Identify which cell holds the provided text, then report its (X, Y) central coordinate. 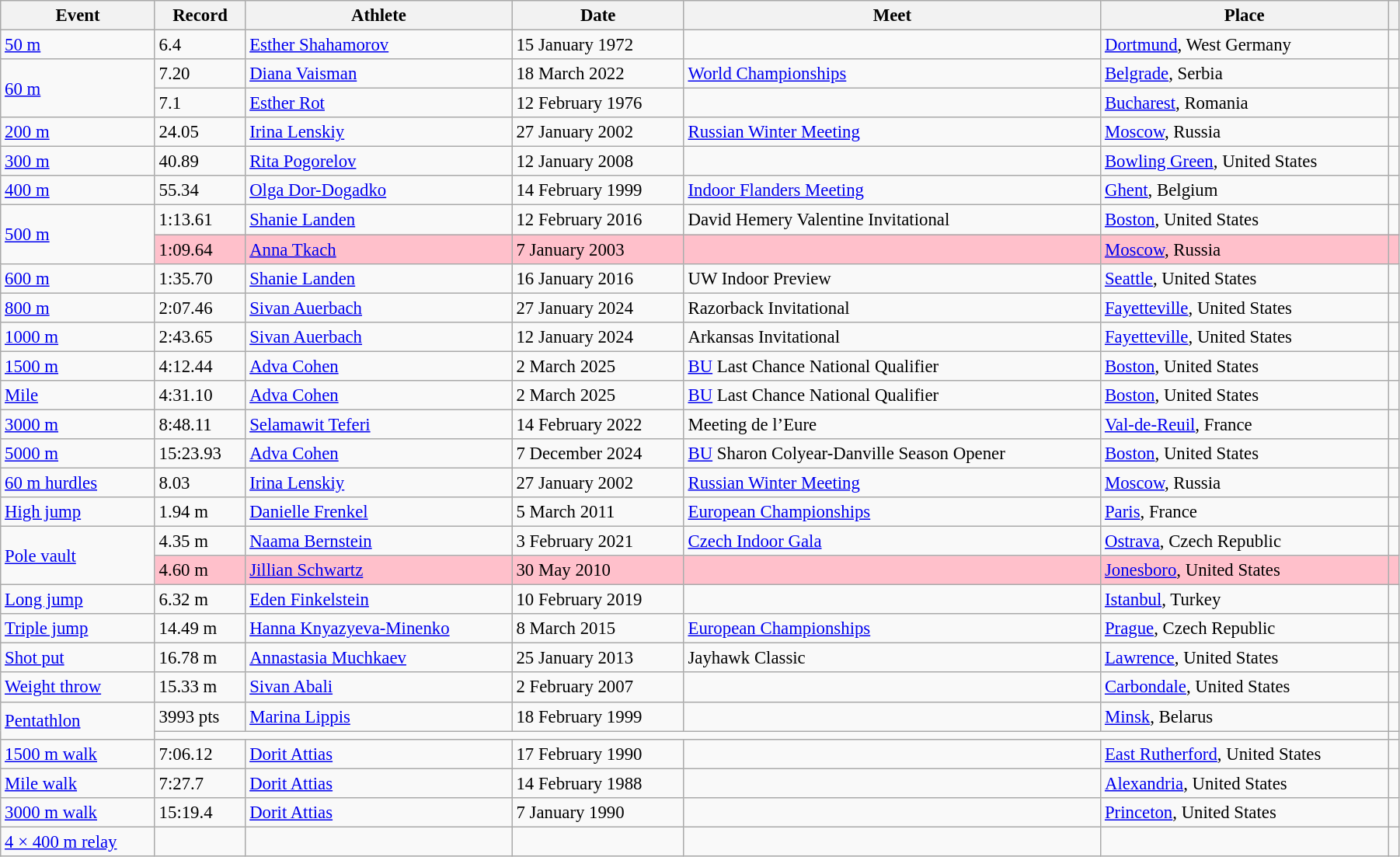
7 December 2024 (598, 454)
55.34 (200, 190)
600 m (78, 278)
3993 pts (200, 716)
Selamawit Teferi (379, 424)
6.4 (200, 45)
4.60 m (200, 570)
200 m (78, 132)
Mile (78, 395)
500 m (78, 235)
27 January 2024 (598, 308)
1:09.64 (200, 249)
15 January 1972 (598, 45)
4.35 m (200, 542)
5 March 2011 (598, 512)
Long jump (78, 600)
30 May 2010 (598, 570)
Mile walk (78, 783)
8.03 (200, 482)
1:13.61 (200, 220)
400 m (78, 190)
1500 m (78, 366)
16.78 m (200, 658)
Princeton, United States (1245, 813)
60 m (78, 89)
3000 m (78, 424)
2 February 2007 (598, 688)
Dortmund, West Germany (1245, 45)
Danielle Frenkel (379, 512)
25 January 2013 (598, 658)
Sivan Abali (379, 688)
15.33 m (200, 688)
16 January 2016 (598, 278)
12 January 2008 (598, 162)
1000 m (78, 336)
Shot put (78, 658)
BU Sharon Colyear-Danville Season Opener (892, 454)
Place (1245, 16)
Diana Vaisman (379, 74)
Weight throw (78, 688)
Istanbul, Turkey (1245, 600)
10 February 2019 (598, 600)
60 m hurdles (78, 482)
Ghent, Belgium (1245, 190)
5000 m (78, 454)
Indoor Flanders Meeting (892, 190)
1.94 m (200, 512)
Meet (892, 16)
12 February 1976 (598, 103)
7:06.12 (200, 754)
8:48.11 (200, 424)
UW Indoor Preview (892, 278)
Record (200, 16)
Esther Shahamorov (379, 45)
Alexandria, United States (1245, 783)
Prague, Czech Republic (1245, 629)
Esther Rot (379, 103)
Pentathlon (78, 720)
Bowling Green, United States (1245, 162)
Olga Dor-Dogadko (379, 190)
Hanna Knyazyeva-Minenko (379, 629)
Naama Bernstein (379, 542)
Seattle, United States (1245, 278)
7.20 (200, 74)
Val-de-Reuil, France (1245, 424)
Rita Pogorelov (379, 162)
1500 m walk (78, 754)
40.89 (200, 162)
14 February 1988 (598, 783)
2:07.46 (200, 308)
Jillian Schwartz (379, 570)
Lawrence, United States (1245, 658)
Jayhawk Classic (892, 658)
12 February 2016 (598, 220)
18 February 1999 (598, 716)
Ostrava, Czech Republic (1245, 542)
14 February 1999 (598, 190)
Minsk, Belarus (1245, 716)
Anna Tkach (379, 249)
50 m (78, 45)
18 March 2022 (598, 74)
4:31.10 (200, 395)
High jump (78, 512)
4:12.44 (200, 366)
East Rutherford, United States (1245, 754)
Carbondale, United States (1245, 688)
David Hemery Valentine Invitational (892, 220)
7:27.7 (200, 783)
Athlete (379, 16)
Meeting de l’Eure (892, 424)
Czech Indoor Gala (892, 542)
17 February 1990 (598, 754)
2:43.65 (200, 336)
Eden Finkelstein (379, 600)
Annastasia Muchkaev (379, 658)
15:19.4 (200, 813)
24.05 (200, 132)
Paris, France (1245, 512)
Jonesboro, United States (1245, 570)
Razorback Invitational (892, 308)
Marina Lippis (379, 716)
7 January 1990 (598, 813)
800 m (78, 308)
12 January 2024 (598, 336)
Event (78, 16)
7 January 2003 (598, 249)
8 March 2015 (598, 629)
3 February 2021 (598, 542)
14 February 2022 (598, 424)
Bucharest, Romania (1245, 103)
Date (598, 16)
7.1 (200, 103)
14.49 m (200, 629)
Pole vault (78, 556)
Triple jump (78, 629)
300 m (78, 162)
1:35.70 (200, 278)
6.32 m (200, 600)
Belgrade, Serbia (1245, 74)
4 × 400 m relay (78, 841)
3000 m walk (78, 813)
Arkansas Invitational (892, 336)
World Championships (892, 74)
15:23.93 (200, 454)
